Find where the given text appears and provide that cell's center as (x, y) coordinate. 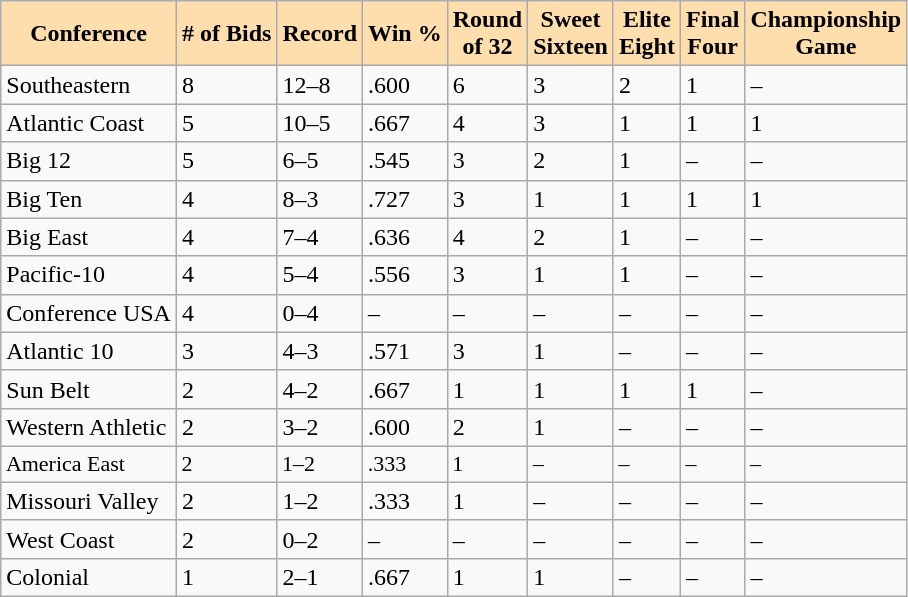
# of Bids (226, 34)
.545 (406, 161)
0–4 (320, 313)
America East (89, 464)
.727 (406, 199)
Win % (406, 34)
3–2 (320, 427)
Missouri Valley (89, 501)
Big Ten (89, 199)
8–3 (320, 199)
8 (226, 85)
4–3 (320, 351)
Colonial (89, 577)
Final Four (712, 34)
4–2 (320, 389)
.556 (406, 275)
Conference USA (89, 313)
Championship Game (826, 34)
6–5 (320, 161)
Elite Eight (646, 34)
12–8 (320, 85)
Southeastern (89, 85)
Round of 32 (487, 34)
.636 (406, 237)
.571 (406, 351)
Sweet Sixteen (571, 34)
Western Athletic (89, 427)
Big 12 (89, 161)
Sun Belt (89, 389)
2–1 (320, 577)
West Coast (89, 539)
6 (487, 85)
Big East (89, 237)
Atlantic 10 (89, 351)
7–4 (320, 237)
10–5 (320, 123)
Record (320, 34)
Conference (89, 34)
Pacific-10 (89, 275)
0–2 (320, 539)
5–4 (320, 275)
Atlantic Coast (89, 123)
